Search for the cell housing the specified text and yield its [X, Y] center coordinate. 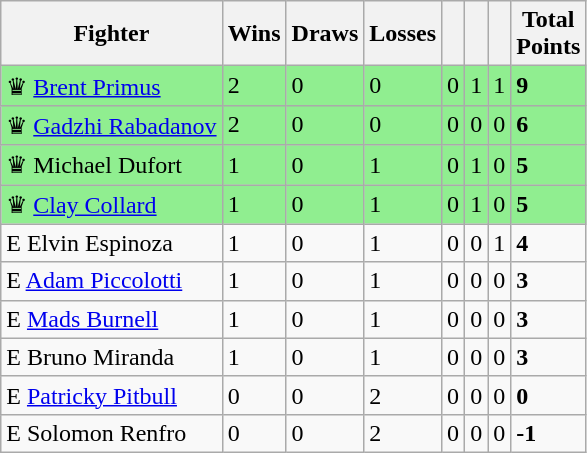
E Mads Burnell [112, 319]
4 [548, 243]
6 [548, 125]
E Elvin Espinoza [112, 243]
Draws [325, 34]
♛ Gadzhi Rabadanov [112, 125]
♛ Clay Collard [112, 204]
Losses [403, 34]
E Patricky Pitbull [112, 395]
Total Points [548, 34]
♛ Michael Dufort [112, 165]
♛ Brent Primus [112, 86]
E Solomon Renfro [112, 433]
Fighter [112, 34]
E Bruno Miranda [112, 357]
E Adam Piccolotti [112, 281]
Wins [254, 34]
-1 [548, 433]
9 [548, 86]
